Return the (x, y) coordinate for the center point of the cell that contains the specified text.  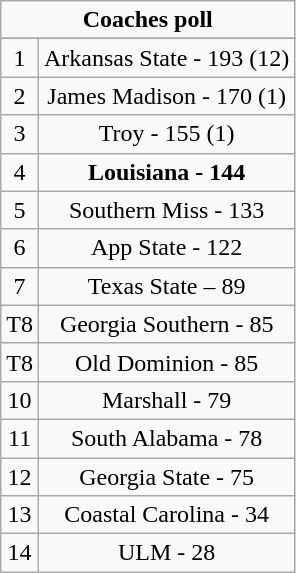
Coastal Carolina - 34 (166, 515)
11 (20, 438)
James Madison - 170 (1) (166, 96)
10 (20, 400)
6 (20, 248)
1 (20, 58)
14 (20, 553)
Troy - 155 (1) (166, 134)
Texas State – 89 (166, 286)
5 (20, 210)
Arkansas State - 193 (12) (166, 58)
Georgia State - 75 (166, 477)
13 (20, 515)
Marshall - 79 (166, 400)
Southern Miss - 133 (166, 210)
12 (20, 477)
Louisiana - 144 (166, 172)
App State - 122 (166, 248)
2 (20, 96)
4 (20, 172)
ULM - 28 (166, 553)
South Alabama - 78 (166, 438)
Old Dominion - 85 (166, 362)
7 (20, 286)
3 (20, 134)
Coaches poll (148, 20)
Georgia Southern - 85 (166, 324)
